Search for the cell housing the specified text and yield its [x, y] center coordinate. 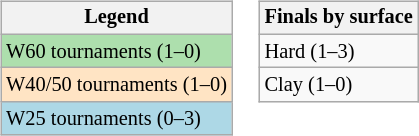
Finals by surface [339, 18]
Legend [116, 18]
W40/50 tournaments (1–0) [116, 85]
Clay (1–0) [339, 85]
Hard (1–3) [339, 51]
W60 tournaments (1–0) [116, 51]
W25 tournaments (0–3) [116, 119]
